Search for the cell housing the specified text and yield its [X, Y] center coordinate. 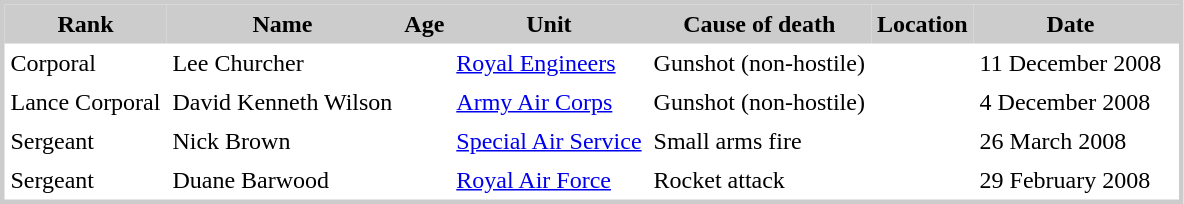
Royal Engineers [548, 64]
29 February 2008 [1071, 180]
26 March 2008 [1071, 142]
Age [424, 24]
Name [282, 24]
4 December 2008 [1071, 102]
David Kenneth Wilson [282, 102]
Royal Air Force [548, 180]
Nick Brown [282, 142]
Lance Corporal [85, 102]
Army Air Corps [548, 102]
Duane Barwood [282, 180]
Small arms fire [760, 142]
Unit [548, 24]
Cause of death [760, 24]
Rocket attack [760, 180]
11 December 2008 [1071, 64]
Corporal [85, 64]
Location [922, 24]
Special Air Service [548, 142]
Rank [85, 24]
Date [1071, 24]
Lee Churcher [282, 64]
